Output the [x, y] coordinate of the center of the cell containing the given text.  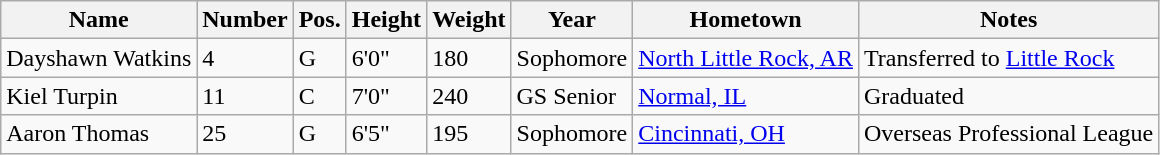
180 [469, 58]
C [320, 96]
Dayshawn Watkins [99, 58]
6'0" [386, 58]
6'5" [386, 134]
Graduated [1008, 96]
GS Senior [572, 96]
Name [99, 20]
Kiel Turpin [99, 96]
Number [245, 20]
Cincinnati, OH [746, 134]
Hometown [746, 20]
Aaron Thomas [99, 134]
Weight [469, 20]
Notes [1008, 20]
Year [572, 20]
11 [245, 96]
240 [469, 96]
Height [386, 20]
4 [245, 58]
North Little Rock, AR [746, 58]
7'0" [386, 96]
195 [469, 134]
Overseas Professional League [1008, 134]
Normal, IL [746, 96]
Pos. [320, 20]
Transferred to Little Rock [1008, 58]
25 [245, 134]
